Output the (x, y) coordinate of the center of the cell containing the given text.  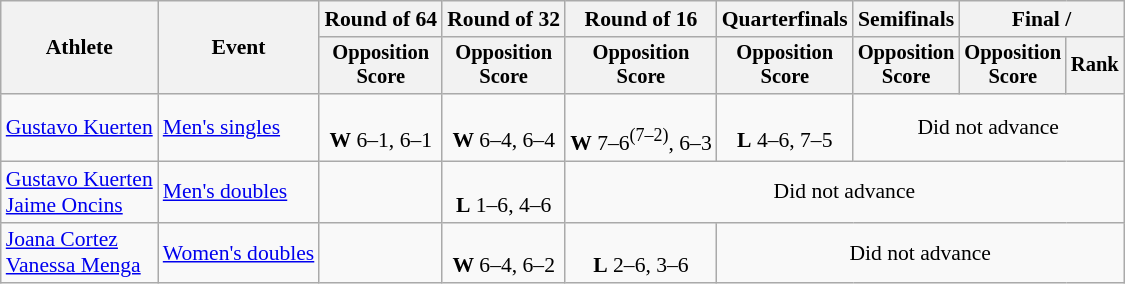
Quarterfinals (785, 19)
Round of 32 (504, 19)
W 6–4, 6–4 (504, 128)
Men's singles (239, 128)
L 1–6, 4–6 (504, 192)
W 7–6(7–2), 6–3 (641, 128)
Round of 16 (641, 19)
Gustavo KuertenJaime Oncins (80, 192)
Round of 64 (380, 19)
Rank (1095, 66)
L 2–6, 3–6 (641, 252)
Event (239, 48)
Semifinals (906, 19)
Women's doubles (239, 252)
Gustavo Kuerten (80, 128)
Joana CortezVanessa Menga (80, 252)
Men's doubles (239, 192)
W 6–4, 6–2 (504, 252)
W 6–1, 6–1 (380, 128)
Final / (1041, 19)
Athlete (80, 48)
L 4–6, 7–5 (785, 128)
